Find where the given text appears and provide that cell's center as (x, y) coordinate. 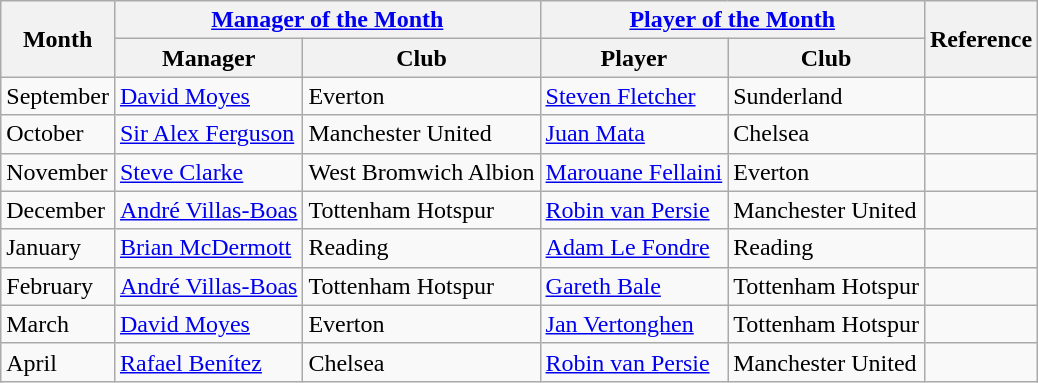
April (58, 362)
Month (58, 39)
Player (634, 58)
Manager of the Month (327, 20)
Steven Fletcher (634, 96)
November (58, 172)
Manager (208, 58)
Rafael Benítez (208, 362)
West Bromwich Albion (422, 172)
Sir Alex Ferguson (208, 134)
Steve Clarke (208, 172)
Jan Vertonghen (634, 324)
December (58, 210)
Player of the Month (732, 20)
Adam Le Fondre (634, 248)
February (58, 286)
March (58, 324)
Brian McDermott (208, 248)
Reference (980, 39)
January (58, 248)
Juan Mata (634, 134)
Marouane Fellaini (634, 172)
Gareth Bale (634, 286)
October (58, 134)
Sunderland (826, 96)
September (58, 96)
